Search for the cell housing the specified text and yield its (X, Y) center coordinate. 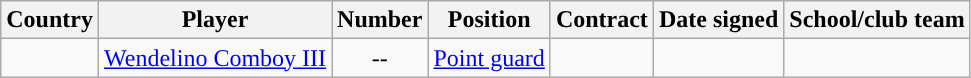
Position (489, 20)
Player (214, 20)
School/club team (877, 20)
Contract (602, 20)
Wendelino Comboy III (214, 58)
Point guard (489, 58)
-- (380, 58)
Date signed (718, 20)
Country (50, 20)
Number (380, 20)
